From the cell containing the given text, extract its center point as [x, y] coordinate. 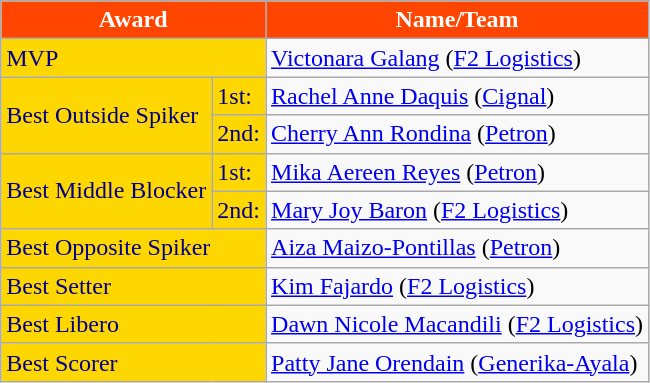
Best Opposite Spiker [134, 248]
Award [134, 20]
Best Setter [134, 286]
Cherry Ann Rondina (Petron) [458, 134]
Best Libero [134, 324]
Dawn Nicole Macandili (F2 Logistics) [458, 324]
Victonara Galang (F2 Logistics) [458, 58]
Best Middle Blocker [106, 191]
MVP [134, 58]
Mika Aereen Reyes (Petron) [458, 172]
Name/Team [458, 20]
Patty Jane Orendain (Generika-Ayala) [458, 362]
Rachel Anne Daquis (Cignal) [458, 96]
Aiza Maizo-Pontillas (Petron) [458, 248]
Best Outside Spiker [106, 115]
Best Scorer [134, 362]
Mary Joy Baron (F2 Logistics) [458, 210]
Kim Fajardo (F2 Logistics) [458, 286]
